Provide the [X, Y] coordinate of the cell's center where the given text is located.  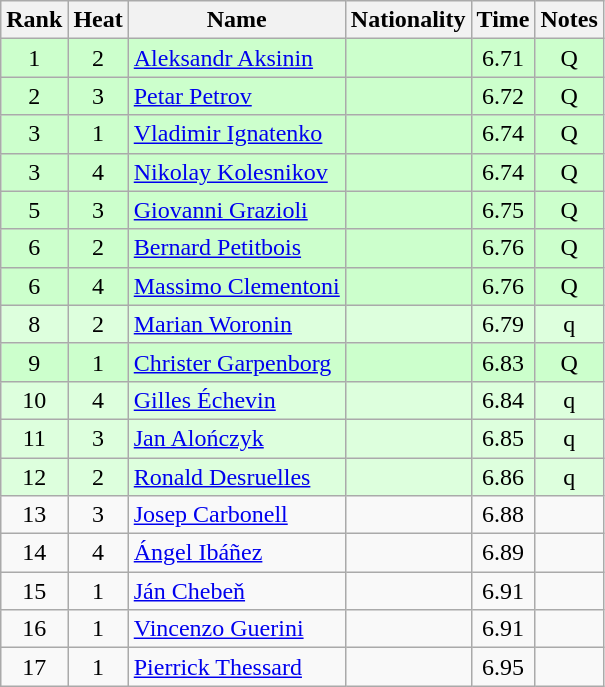
Aleksandr Aksinin [236, 58]
Christer Garpenborg [236, 362]
12 [34, 477]
17 [34, 667]
6.86 [503, 477]
Ángel Ibáñez [236, 553]
6.95 [503, 667]
5 [34, 210]
Jan Alończyk [236, 438]
Marian Woronin [236, 324]
11 [34, 438]
6.84 [503, 400]
14 [34, 553]
6.72 [503, 96]
8 [34, 324]
6.89 [503, 553]
Vladimir Ignatenko [236, 134]
6.85 [503, 438]
Ronald Desruelles [236, 477]
6.83 [503, 362]
16 [34, 629]
Nikolay Kolesnikov [236, 172]
Bernard Petitbois [236, 248]
Josep Carbonell [236, 515]
Rank [34, 20]
6.88 [503, 515]
Gilles Échevin [236, 400]
Massimo Clementoni [236, 286]
Pierrick Thessard [236, 667]
13 [34, 515]
15 [34, 591]
Petar Petrov [236, 96]
9 [34, 362]
Vincenzo Guerini [236, 629]
Notes [569, 20]
Ján Chebeň [236, 591]
Time [503, 20]
Nationality [408, 20]
Name [236, 20]
Giovanni Grazioli [236, 210]
10 [34, 400]
Heat [98, 20]
6.79 [503, 324]
6.75 [503, 210]
6.71 [503, 58]
